Detect which cell encompasses the target text, then output its (x, y) center coordinate. 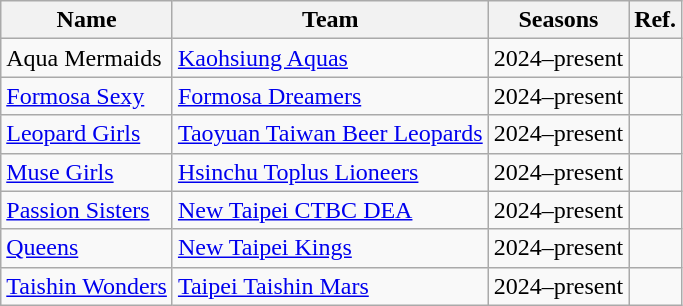
Leopard Girls (87, 134)
Formosa Dreamers (330, 96)
Seasons (558, 20)
Team (330, 20)
Kaohsiung Aquas (330, 58)
Passion Sisters (87, 210)
Aqua Mermaids (87, 58)
Formosa Sexy (87, 96)
Taipei Taishin Mars (330, 286)
Taishin Wonders (87, 286)
New Taipei Kings (330, 248)
Queens (87, 248)
Taoyuan Taiwan Beer Leopards (330, 134)
Hsinchu Toplus Lioneers (330, 172)
New Taipei CTBC DEA (330, 210)
Name (87, 20)
Ref. (656, 20)
Muse Girls (87, 172)
